Pinpoint the cell where the given text exists, returning its (x, y) midpoint coordinate. 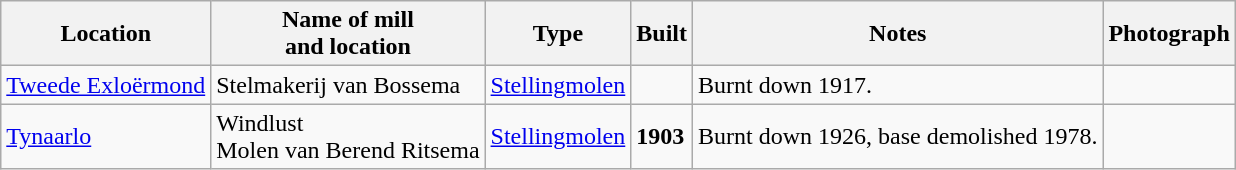
Location (106, 34)
Tynaarlo (106, 136)
Name of milland location (348, 34)
WindlustMolen van Berend Ritsema (348, 136)
1903 (662, 136)
Tweede Exloërmond (106, 85)
Burnt down 1926, base demolished 1978. (898, 136)
Burnt down 1917. (898, 85)
Type (558, 34)
Notes (898, 34)
Stelmakerij van Bossema (348, 85)
Photograph (1169, 34)
Built (662, 34)
